Determine the [X, Y] coordinate at the center of the cell enclosing the given text.  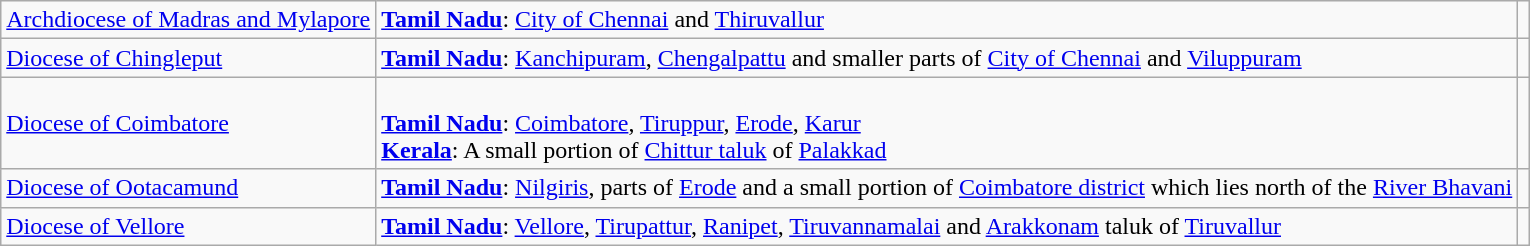
Diocese of Ootacamund [188, 188]
Tamil Nadu: Nilgiris, parts of Erode and a small portion of Coimbatore district which lies north of the River Bhavani [947, 188]
Archdiocese of Madras and Mylapore [188, 20]
Tamil Nadu: Vellore, Tirupattur, Ranipet, Tiruvannamalai and Arakkonam taluk of Tiruvallur [947, 226]
Diocese of Chingleput [188, 58]
Tamil Nadu: Kanchipuram, Chengalpattu and smaller parts of City of Chennai and Viluppuram [947, 58]
Diocese of Coimbatore [188, 123]
Tamil Nadu: Coimbatore, Tiruppur, Erode, KarurKerala: A small portion of Chittur taluk of Palakkad [947, 123]
Diocese of Vellore [188, 226]
Tamil Nadu: City of Chennai and Thiruvallur [947, 20]
